Scan for the cell matching the given text and deliver its (x, y) coordinate at center. 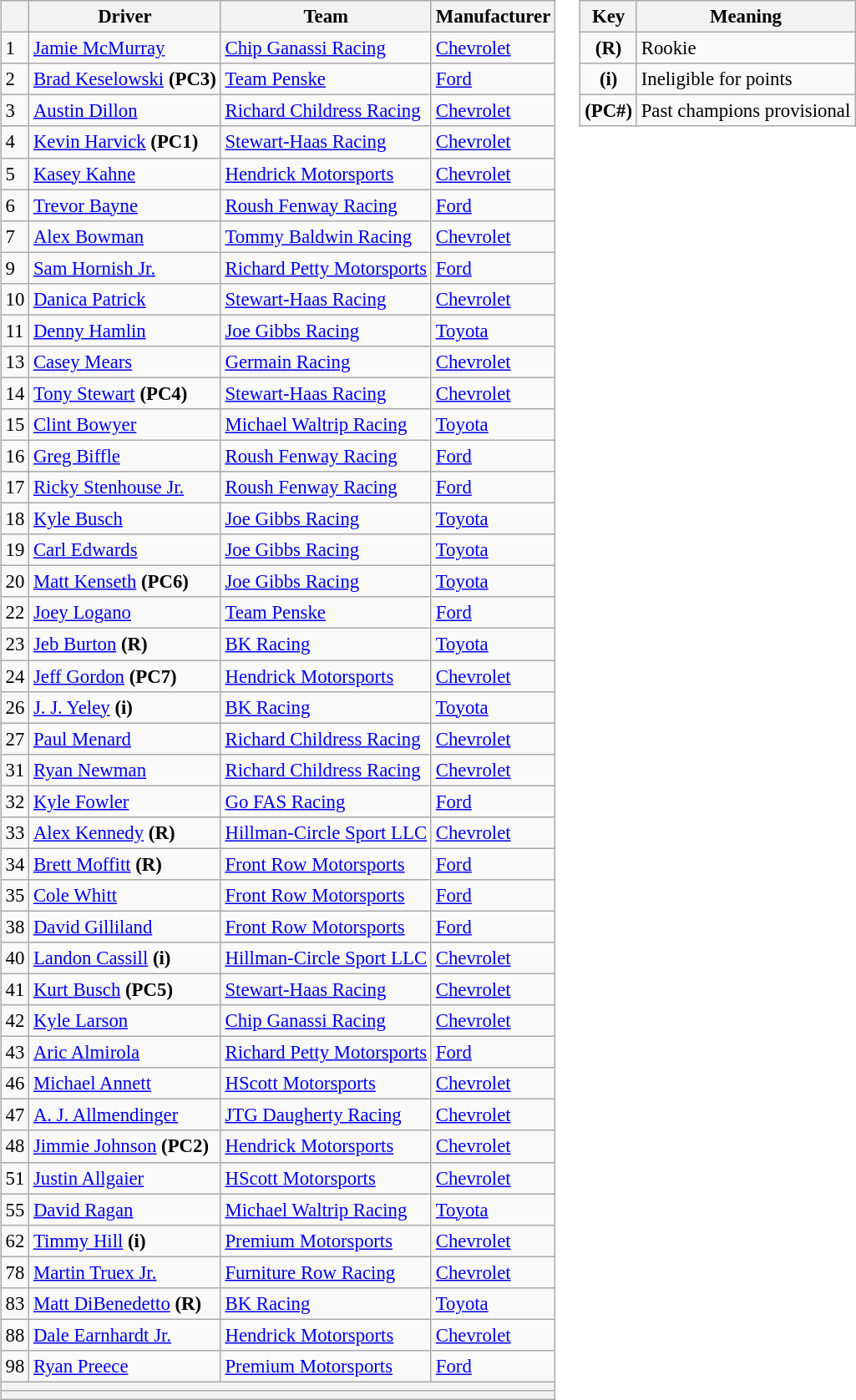
78 (15, 1272)
Ricky Stenhouse Jr. (125, 488)
27 (15, 739)
Denny Hamlin (125, 331)
Alex Bowman (125, 236)
Greg Biffle (125, 456)
7 (15, 236)
Jeb Burton (R) (125, 644)
15 (15, 425)
Trevor Bayne (125, 205)
41 (15, 989)
Driver (125, 17)
Manufacturer (493, 17)
32 (15, 801)
33 (15, 832)
Ryan Preece (125, 1367)
Joey Logano (125, 613)
Michael Annett (125, 1084)
Kyle Fowler (125, 801)
Aric Almirola (125, 1053)
Meaning (745, 17)
Team (326, 17)
Kurt Busch (PC5) (125, 989)
Past champions provisional (745, 111)
88 (15, 1335)
Timmy Hill (i) (125, 1241)
Ryan Newman (125, 770)
48 (15, 1146)
11 (15, 331)
Jeff Gordon (PC7) (125, 675)
Tony Stewart (PC4) (125, 393)
5 (15, 174)
Brett Moffitt (R) (125, 864)
4 (15, 142)
16 (15, 456)
Brad Keselowski (PC3) (125, 79)
Go FAS Racing (326, 801)
Matt Kenseth (PC6) (125, 582)
J. J. Yeley (i) (125, 707)
(i) (609, 79)
26 (15, 707)
Matt DiBenedetto (R) (125, 1303)
83 (15, 1303)
Sam Hornish Jr. (125, 268)
22 (15, 613)
Kevin Harvick (PC1) (125, 142)
Martin Truex Jr. (125, 1272)
Jamie McMurray (125, 48)
Danica Patrick (125, 299)
40 (15, 958)
Justin Allgaier (125, 1178)
31 (15, 770)
1 (15, 48)
18 (15, 519)
David Gilliland (125, 927)
47 (15, 1115)
17 (15, 488)
Germain Racing (326, 362)
Cole Whitt (125, 896)
9 (15, 268)
Rookie (745, 48)
23 (15, 644)
62 (15, 1241)
Alex Kennedy (R) (125, 832)
JTG Daugherty Racing (326, 1115)
51 (15, 1178)
Dale Earnhardt Jr. (125, 1335)
35 (15, 896)
Key (609, 17)
Furniture Row Racing (326, 1272)
10 (15, 299)
Paul Menard (125, 739)
34 (15, 864)
Carl Edwards (125, 550)
38 (15, 927)
Kyle Larson (125, 1021)
Jimmie Johnson (PC2) (125, 1146)
A. J. Allmendinger (125, 1115)
43 (15, 1053)
David Ragan (125, 1210)
98 (15, 1367)
Kyle Busch (125, 519)
14 (15, 393)
55 (15, 1210)
(PC#) (609, 111)
Casey Mears (125, 362)
Austin Dillon (125, 111)
Ineligible for points (745, 79)
Kasey Kahne (125, 174)
(R) (609, 48)
Tommy Baldwin Racing (326, 236)
46 (15, 1084)
19 (15, 550)
24 (15, 675)
42 (15, 1021)
20 (15, 582)
13 (15, 362)
3 (15, 111)
Clint Bowyer (125, 425)
Landon Cassill (i) (125, 958)
2 (15, 79)
6 (15, 205)
